Determine the (X, Y) coordinate at the center of the cell enclosing the given text.  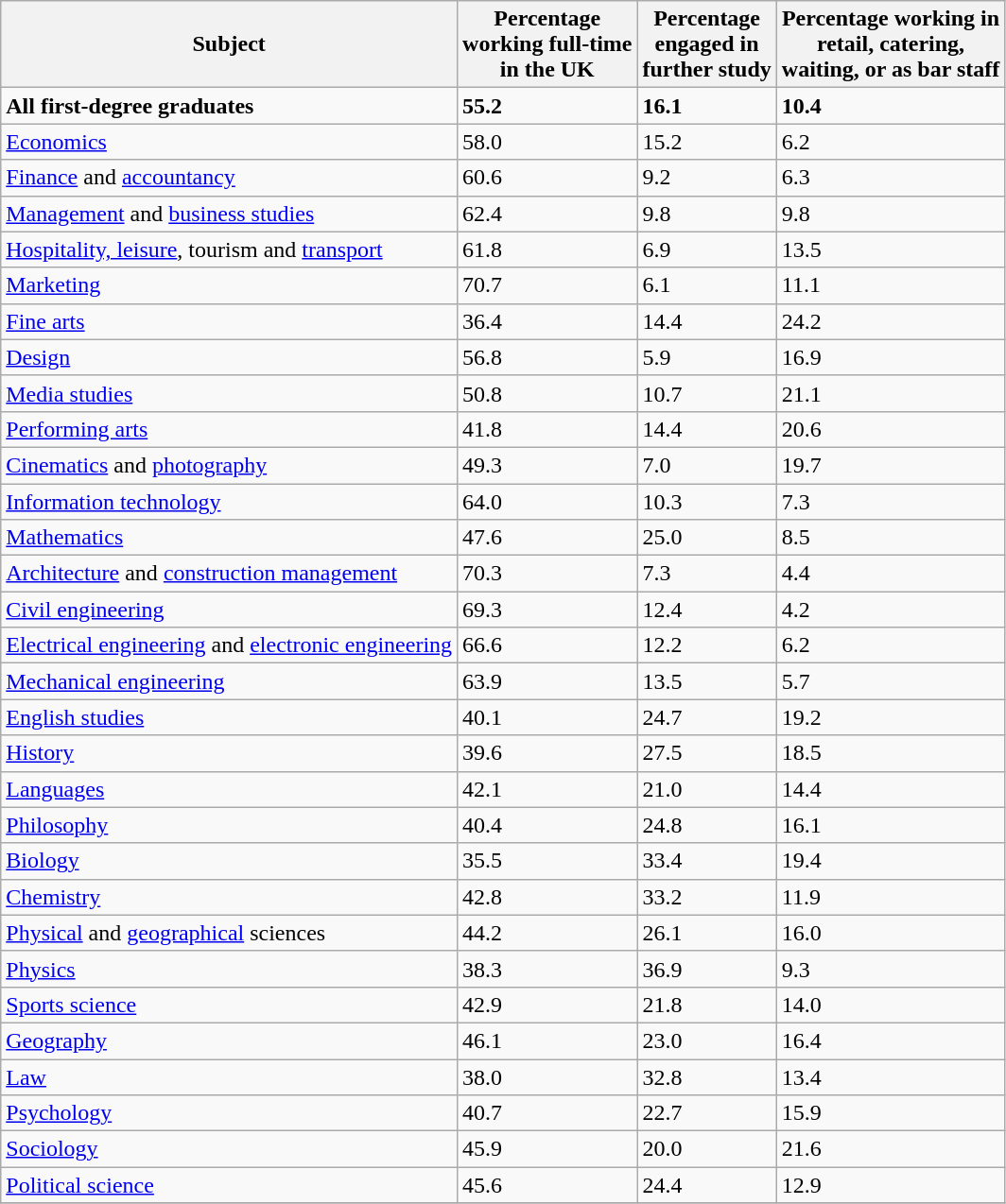
55.2 (547, 106)
Sociology (229, 1149)
61.8 (547, 249)
Information technology (229, 502)
6.9 (707, 249)
15.9 (891, 1113)
5.9 (707, 357)
66.6 (547, 645)
Geography (229, 1041)
Mathematics (229, 538)
Physical and geographical sciences (229, 933)
16.9 (891, 357)
36.9 (707, 969)
24.7 (707, 717)
11.1 (891, 285)
Performing arts (229, 429)
47.6 (547, 538)
4.4 (891, 574)
9.3 (891, 969)
58.0 (547, 142)
Percentage working inretail, catering,waiting, or as bar staff (891, 44)
70.3 (547, 574)
21.6 (891, 1149)
19.2 (891, 717)
Electrical engineering and electronic engineering (229, 645)
Sports science (229, 1005)
41.8 (547, 429)
36.4 (547, 321)
39.6 (547, 753)
70.7 (547, 285)
19.7 (891, 465)
Economics (229, 142)
20.0 (707, 1149)
8.5 (891, 538)
Languages (229, 789)
Architecture and construction management (229, 574)
14.0 (891, 1005)
Psychology (229, 1113)
45.9 (547, 1149)
Fine arts (229, 321)
45.6 (547, 1185)
Mechanical engineering (229, 681)
23.0 (707, 1041)
19.4 (891, 861)
Management and business studies (229, 214)
12.4 (707, 610)
40.7 (547, 1113)
27.5 (707, 753)
Biology (229, 861)
38.0 (547, 1076)
40.1 (547, 717)
Civil engineering (229, 610)
Percentageworking full-timein the UK (547, 44)
24.4 (707, 1185)
21.0 (707, 789)
32.8 (707, 1076)
60.6 (547, 178)
Political science (229, 1185)
13.4 (891, 1076)
40.4 (547, 825)
Finance and accountancy (229, 178)
11.9 (891, 897)
42.9 (547, 1005)
26.1 (707, 933)
6.1 (707, 285)
69.3 (547, 610)
42.1 (547, 789)
24.2 (891, 321)
62.4 (547, 214)
Percentageengaged infurther study (707, 44)
Physics (229, 969)
4.2 (891, 610)
63.9 (547, 681)
10.4 (891, 106)
Subject (229, 44)
Chemistry (229, 897)
33.2 (707, 897)
21.8 (707, 1005)
History (229, 753)
56.8 (547, 357)
15.2 (707, 142)
English studies (229, 717)
7.0 (707, 465)
21.1 (891, 393)
Media studies (229, 393)
18.5 (891, 753)
6.3 (891, 178)
Design (229, 357)
49.3 (547, 465)
24.8 (707, 825)
All first-degree graduates (229, 106)
10.3 (707, 502)
16.4 (891, 1041)
12.9 (891, 1185)
12.2 (707, 645)
44.2 (547, 933)
9.2 (707, 178)
35.5 (547, 861)
10.7 (707, 393)
16.0 (891, 933)
50.8 (547, 393)
46.1 (547, 1041)
33.4 (707, 861)
Philosophy (229, 825)
Law (229, 1076)
64.0 (547, 502)
5.7 (891, 681)
38.3 (547, 969)
Cinematics and photography (229, 465)
Hospitality, leisure, tourism and transport (229, 249)
25.0 (707, 538)
20.6 (891, 429)
42.8 (547, 897)
22.7 (707, 1113)
Marketing (229, 285)
